Capture the cell that displays the provided text and extract its (X, Y) central coordinate. 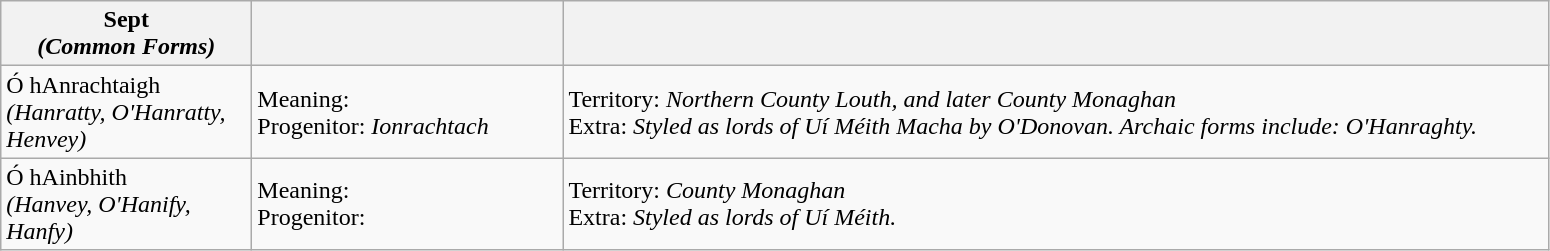
Ó hAinbhith(Hanvey, O'Hanify, Hanfy) (126, 204)
Sept(Common Forms) (126, 34)
Territory: Northern County Louth, and later County MonaghanExtra: Styled as lords of Uí Méith Macha by O'Donovan. Archaic forms include: O'Hanraghty. (1056, 112)
Territory: County MonaghanExtra: Styled as lords of Uí Méith. (1056, 204)
Meaning:Progenitor: Ionrachtach (408, 112)
Meaning:Progenitor: (408, 204)
Ó hAnrachtaigh (Hanratty, O'Hanratty, Henvey) (126, 112)
